Identify which cell holds the provided text, then report its (x, y) central coordinate. 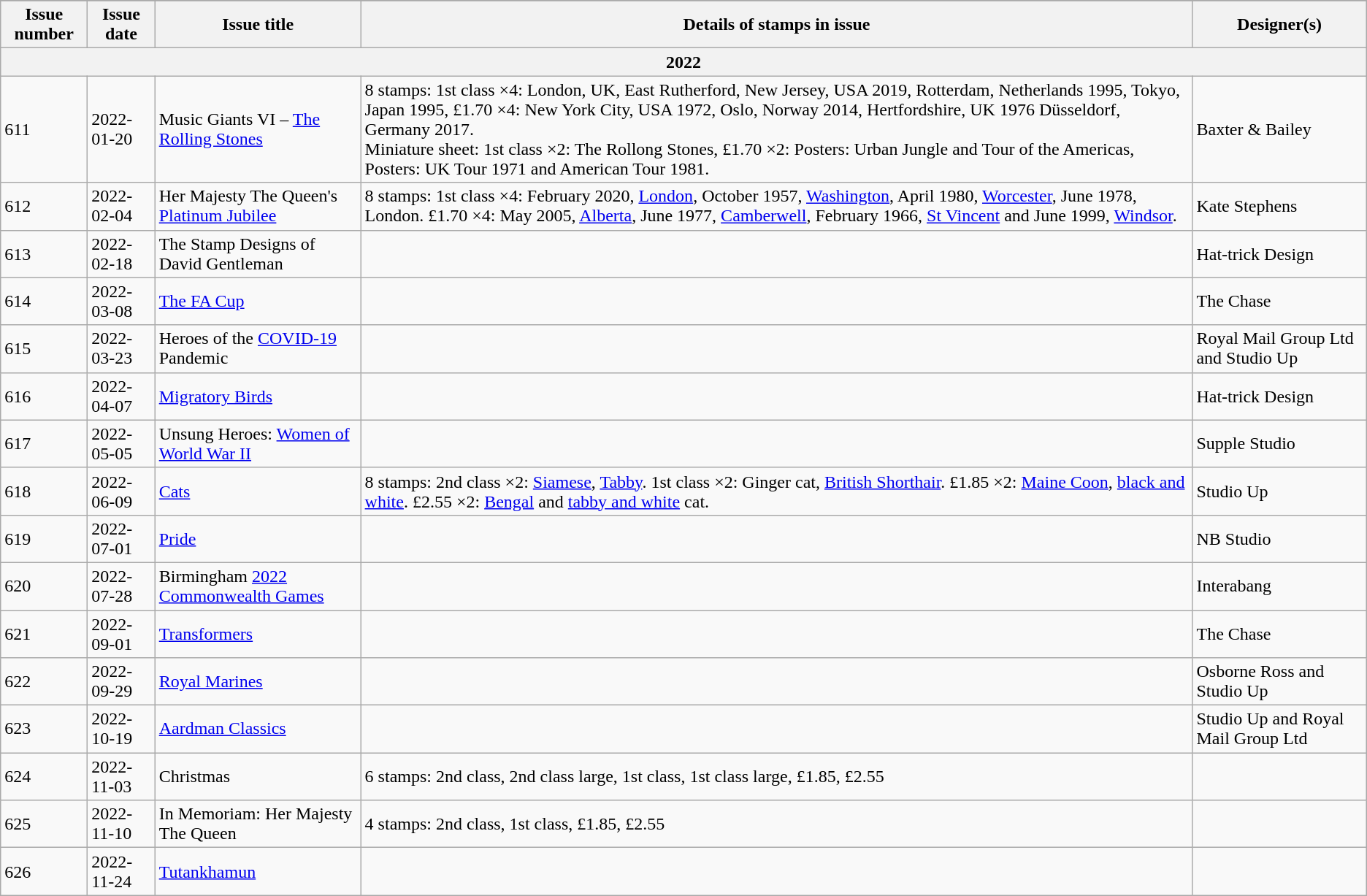
614 (44, 301)
6 stamps: 2nd class, 2nd class large, 1st class, 1st class large, £1.85, £2.55 (777, 777)
2022 (683, 62)
2022-11-03 (121, 777)
2022-06-09 (121, 491)
Pride (258, 539)
Baxter & Bailey (1279, 129)
Her Majesty The Queen's Platinum Jubilee (258, 206)
Issue number (44, 25)
Issue date (121, 25)
619 (44, 539)
Details of stamps in issue (777, 25)
Royal Mail Group Ltd and Studio Up (1279, 349)
2022-03-08 (121, 301)
Designer(s) (1279, 25)
Studio Up and Royal Mail Group Ltd (1279, 729)
Music Giants VI – The Rolling Stones (258, 129)
Kate Stephens (1279, 206)
4 stamps: 2nd class, 1st class, £1.85, £2.55 (777, 824)
617 (44, 444)
2022-11-24 (121, 872)
Osborne Ross and Studio Up (1279, 682)
611 (44, 129)
2022-09-01 (121, 634)
Birmingham 2022 Commonwealth Games (258, 586)
In Memoriam: Her Majesty The Queen (258, 824)
Christmas (258, 777)
2022-02-18 (121, 254)
2022-03-23 (121, 349)
The FA Cup (258, 301)
Migratory Birds (258, 396)
2022-10-19 (121, 729)
Cats (258, 491)
621 (44, 634)
615 (44, 349)
2022-09-29 (121, 682)
620 (44, 586)
Studio Up (1279, 491)
NB Studio (1279, 539)
Heroes of the COVID-19 Pandemic (258, 349)
624 (44, 777)
2022-02-04 (121, 206)
2022-01-20 (121, 129)
622 (44, 682)
Royal Marines (258, 682)
616 (44, 396)
Supple Studio (1279, 444)
Unsung Heroes: Women of World War II (258, 444)
612 (44, 206)
Tutankhamun (258, 872)
2022-07-01 (121, 539)
Issue title (258, 25)
2022-04-07 (121, 396)
625 (44, 824)
613 (44, 254)
618 (44, 491)
2022-11-10 (121, 824)
Aardman Classics (258, 729)
2022-07-28 (121, 586)
The Stamp Designs of David Gentleman (258, 254)
2022-05-05 (121, 444)
623 (44, 729)
626 (44, 872)
Transformers (258, 634)
Interabang (1279, 586)
